From the cell containing the given text, extract its center point as [x, y] coordinate. 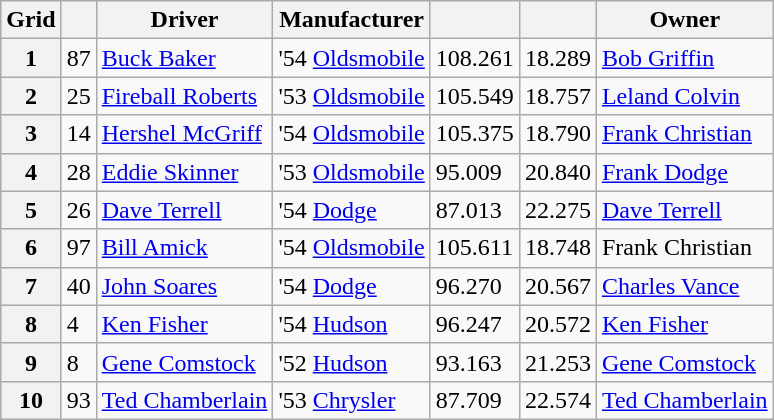
18.790 [558, 134]
Driver [184, 20]
Charles Vance [684, 286]
Buck Baker [184, 58]
105.549 [474, 96]
93.163 [474, 362]
10 [31, 400]
28 [78, 172]
14 [78, 134]
Manufacturer [352, 20]
25 [78, 96]
40 [78, 286]
96.247 [474, 324]
87.709 [474, 400]
87 [78, 58]
95.009 [474, 172]
6 [31, 248]
5 [31, 210]
20.572 [558, 324]
96.270 [474, 286]
97 [78, 248]
'52 Hudson [352, 362]
18.757 [558, 96]
Fireball Roberts [184, 96]
87.013 [474, 210]
108.261 [474, 58]
9 [31, 362]
Bill Amick [184, 248]
22.275 [558, 210]
21.253 [558, 362]
Leland Colvin [684, 96]
105.611 [474, 248]
18.289 [558, 58]
1 [31, 58]
2 [31, 96]
7 [31, 286]
18.748 [558, 248]
Grid [31, 20]
Owner [684, 20]
John Soares [184, 286]
Eddie Skinner [184, 172]
Hershel McGriff [184, 134]
Frank Dodge [684, 172]
20.840 [558, 172]
20.567 [558, 286]
'54 Hudson [352, 324]
93 [78, 400]
105.375 [474, 134]
Bob Griffin [684, 58]
26 [78, 210]
'53 Chrysler [352, 400]
3 [31, 134]
22.574 [558, 400]
